Output the (x, y) coordinate of the center of the cell containing the given text.  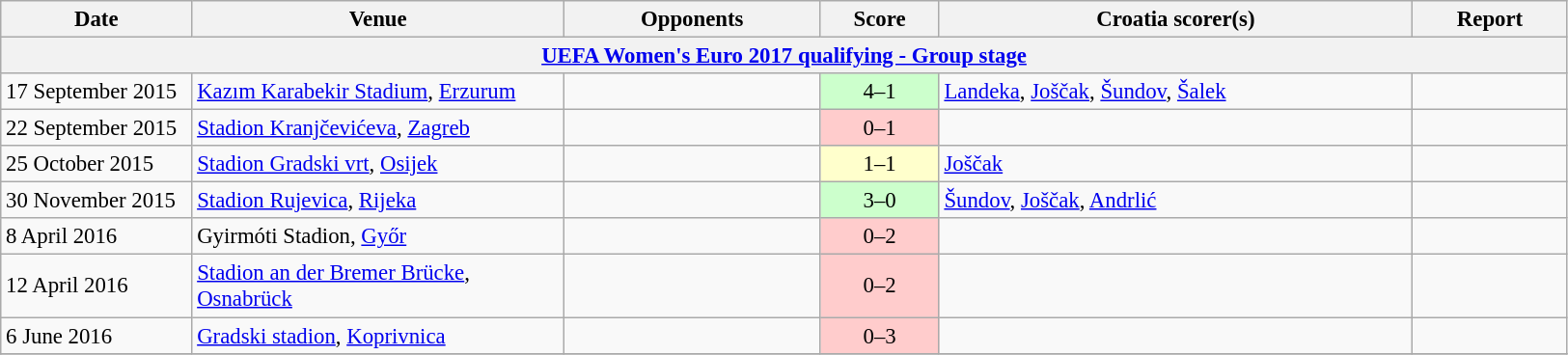
Report (1490, 19)
Šundov, Joščak, Andrlić (1175, 201)
UEFA Women's Euro 2017 qualifying - Group stage (784, 56)
8 April 2016 (96, 236)
12 April 2016 (96, 286)
Stadion an der Bremer Brücke, Osnabrück (378, 286)
0–1 (880, 128)
22 September 2015 (96, 128)
Stadion Gradski vrt, Osijek (378, 164)
6 June 2016 (96, 336)
Stadion Kranjčevićeva, Zagreb (378, 128)
17 September 2015 (96, 92)
Venue (378, 19)
30 November 2015 (96, 201)
Croatia scorer(s) (1175, 19)
Gradski stadion, Koprivnica (378, 336)
Landeka, Joščak, Šundov, Šalek (1175, 92)
1–1 (880, 164)
4–1 (880, 92)
3–0 (880, 201)
Stadion Rujevica, Rijeka (378, 201)
Joščak (1175, 164)
Gyirmóti Stadion, Győr (378, 236)
Kazım Karabekir Stadium, Erzurum (378, 92)
Opponents (692, 19)
25 October 2015 (96, 164)
0–3 (880, 336)
Score (880, 19)
Date (96, 19)
